Scan for the cell matching the given text and deliver its (x, y) coordinate at center. 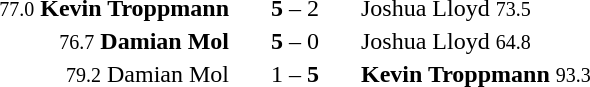
5 – 0 (296, 41)
